Pinpoint the cell where the given text exists, returning its [x, y] midpoint coordinate. 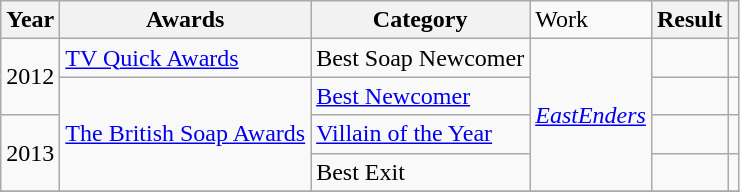
Year [30, 20]
Villain of the Year [420, 134]
Awards [186, 20]
Result [689, 20]
2012 [30, 77]
Best Newcomer [420, 96]
Work [591, 20]
2013 [30, 153]
The British Soap Awards [186, 134]
Best Exit [420, 172]
TV Quick Awards [186, 58]
EastEnders [591, 115]
Best Soap Newcomer [420, 58]
Category [420, 20]
